Pinpoint the cell where the given text exists, returning its [X, Y] midpoint coordinate. 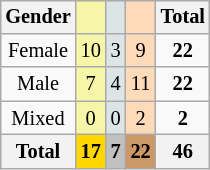
Mixed [38, 118]
17 [91, 152]
11 [141, 84]
9 [141, 51]
4 [116, 84]
Female [38, 51]
46 [183, 152]
Male [38, 84]
3 [116, 51]
Gender [38, 17]
10 [91, 51]
